From the cell containing the given text, extract its center point as (X, Y) coordinate. 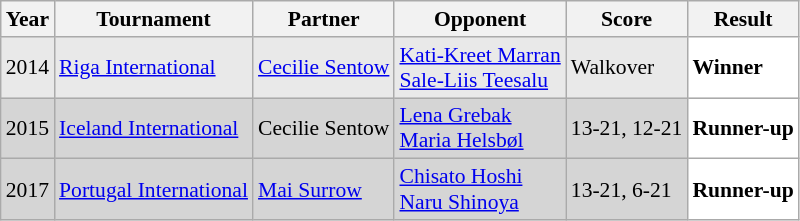
Chisato Hoshi Naru Shinoya (480, 190)
2017 (28, 190)
Walkover (627, 68)
Result (742, 19)
Opponent (480, 19)
Kati-Kreet Marran Sale-Liis Teesalu (480, 68)
Iceland International (154, 128)
13-21, 12-21 (627, 128)
Score (627, 19)
Winner (742, 68)
2015 (28, 128)
13-21, 6-21 (627, 190)
Partner (324, 19)
Lena Grebak Maria Helsbøl (480, 128)
Mai Surrow (324, 190)
Portugal International (154, 190)
Tournament (154, 19)
Riga International (154, 68)
2014 (28, 68)
Year (28, 19)
